Determine the [X, Y] coordinate at the center of the cell enclosing the given text.  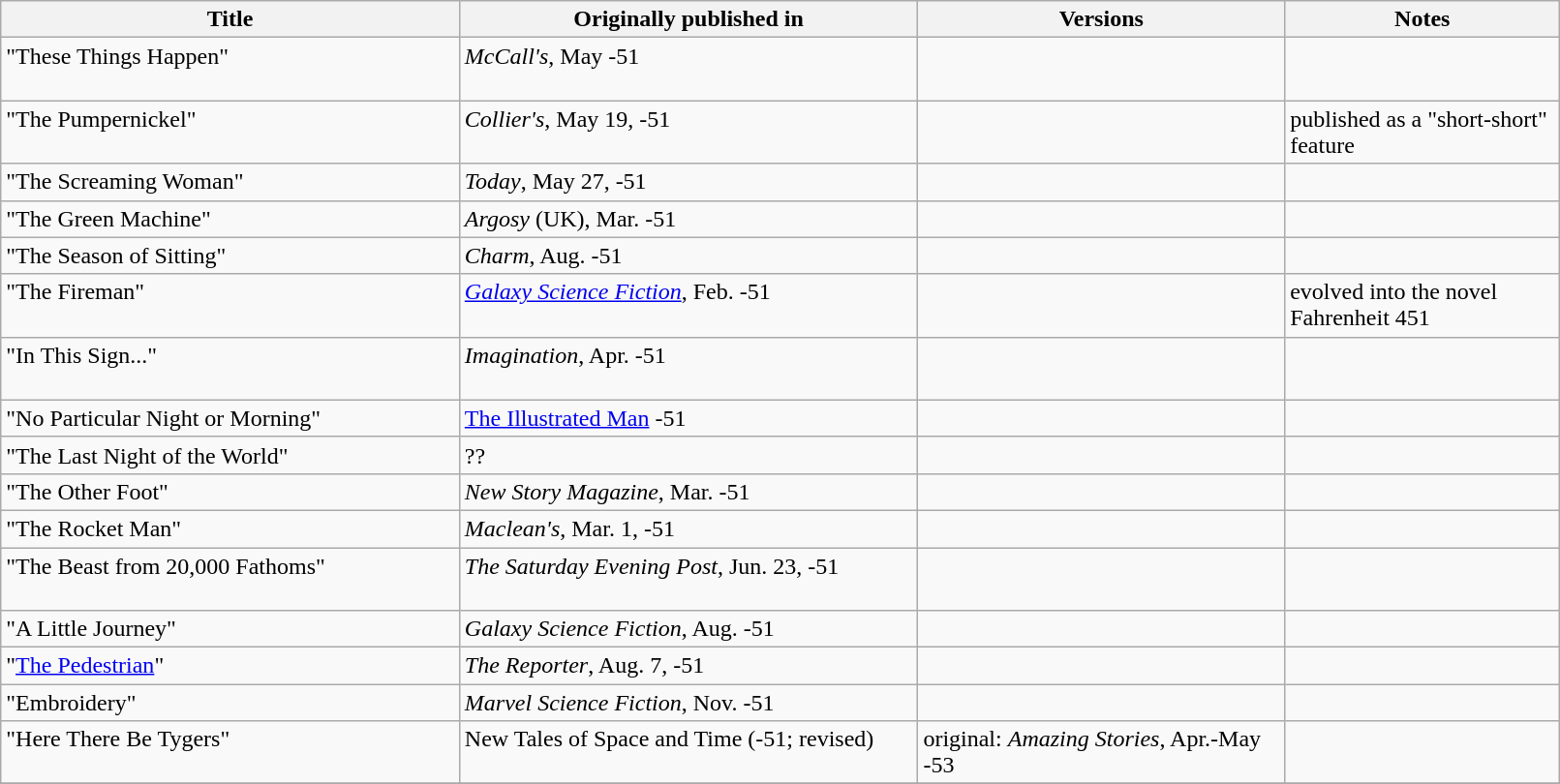
"The Last Night of the World" [230, 455]
Notes [1422, 19]
The Saturday Evening Post, Jun. 23, -51 [688, 579]
"The Green Machine" [230, 219]
Argosy (UK), Mar. -51 [688, 219]
published as a "short-short" feature [1422, 132]
"The Pedestrian" [230, 666]
"The Rocket Man" [230, 528]
Originally published in [688, 19]
Marvel Science Fiction, Nov. -51 [688, 703]
"The Pumpernickel" [230, 132]
Versions [1102, 19]
Title [230, 19]
"In This Sign..." [230, 368]
?? [688, 455]
original: Amazing Stories, Apr.-May -53 [1102, 753]
"These Things Happen" [230, 70]
Imagination, Apr. -51 [688, 368]
"Embroidery" [230, 703]
"The Beast from 20,000 Fathoms" [230, 579]
Galaxy Science Fiction, Aug. -51 [688, 629]
New Tales of Space and Time (-51; revised) [688, 753]
Collier's, May 19, -51 [688, 132]
The Illustrated Man -51 [688, 418]
"The Screaming Woman" [230, 182]
"A Little Journey" [230, 629]
Maclean's, Mar. 1, -51 [688, 528]
Galaxy Science Fiction, Feb. -51 [688, 306]
"The Season of Sitting" [230, 256]
"The Other Foot" [230, 492]
"Here There Be Tygers" [230, 753]
The Reporter, Aug. 7, -51 [688, 666]
McCall's, May -51 [688, 70]
Today, May 27, -51 [688, 182]
evolved into the novel Fahrenheit 451 [1422, 306]
Charm, Aug. -51 [688, 256]
"The Fireman" [230, 306]
New Story Magazine, Mar. -51 [688, 492]
"No Particular Night or Morning" [230, 418]
